Return the (x, y) coordinate for the center point of the cell that contains the specified text.  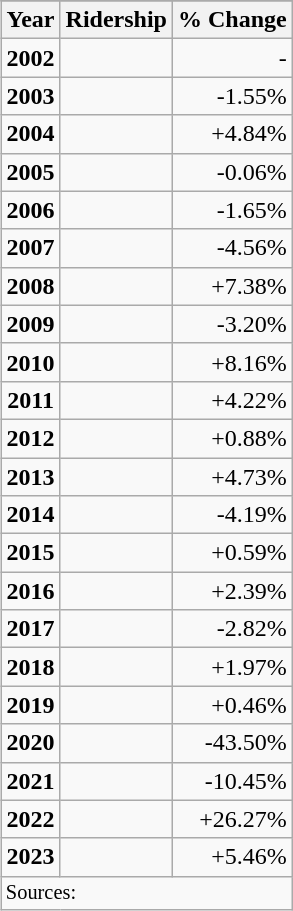
Year (30, 20)
2010 (30, 362)
2012 (30, 438)
-10.45% (233, 781)
+5.46% (233, 857)
Ridership (116, 20)
+0.88% (233, 438)
2018 (30, 667)
2004 (30, 134)
2023 (30, 857)
+1.97% (233, 667)
2005 (30, 172)
2021 (30, 781)
+4.73% (233, 477)
2020 (30, 743)
2002 (30, 58)
2022 (30, 819)
2013 (30, 477)
+8.16% (233, 362)
2009 (30, 324)
+4.84% (233, 134)
2019 (30, 705)
-1.65% (233, 210)
2017 (30, 629)
-3.20% (233, 324)
2006 (30, 210)
-4.56% (233, 248)
- (233, 58)
2007 (30, 248)
% Change (233, 20)
-43.50% (233, 743)
+0.59% (233, 553)
2014 (30, 515)
2015 (30, 553)
-0.06% (233, 172)
+7.38% (233, 286)
+2.39% (233, 591)
+0.46% (233, 705)
2016 (30, 591)
2008 (30, 286)
-1.55% (233, 96)
-2.82% (233, 629)
2011 (30, 400)
+26.27% (233, 819)
+4.22% (233, 400)
-4.19% (233, 515)
2003 (30, 96)
Sources: (146, 893)
